Determine the [X, Y] coordinate at the center of the cell enclosing the given text.  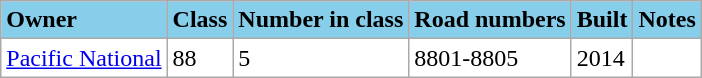
Pacific National [84, 58]
8801-8805 [490, 58]
2014 [602, 58]
Notes [667, 20]
88 [200, 58]
Class [200, 20]
Number in class [321, 20]
Built [602, 20]
Owner [84, 20]
Road numbers [490, 20]
5 [321, 58]
